For the text-containing cell, return its midpoint in [X, Y] coordinate format. 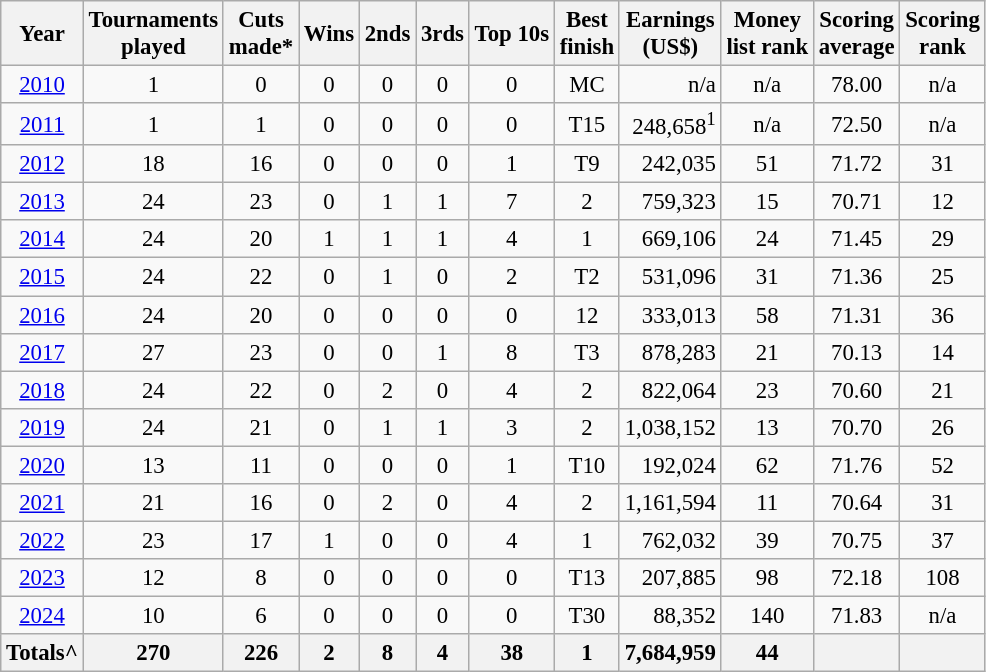
1,161,594 [670, 503]
71.31 [856, 315]
37 [942, 540]
T9 [586, 164]
T30 [586, 615]
88,352 [670, 615]
52 [942, 465]
2023 [42, 578]
Totals^ [42, 653]
T10 [586, 465]
270 [153, 653]
44 [767, 653]
51 [767, 164]
Cuts made* [260, 34]
70.71 [856, 202]
98 [767, 578]
25 [942, 277]
207,885 [670, 578]
27 [153, 352]
70.60 [856, 390]
248,6581 [670, 124]
29 [942, 239]
70.70 [856, 427]
MC [586, 85]
38 [512, 653]
108 [942, 578]
2015 [42, 277]
Earnings(US$) [670, 34]
Year [42, 34]
70.64 [856, 503]
10 [153, 615]
T13 [586, 578]
Moneylist rank [767, 34]
T2 [586, 277]
2016 [42, 315]
531,096 [670, 277]
3rds [443, 34]
2010 [42, 85]
762,032 [670, 540]
Scoring average [856, 34]
2024 [42, 615]
62 [767, 465]
2012 [42, 164]
58 [767, 315]
878,283 [670, 352]
T15 [586, 124]
70.75 [856, 540]
242,035 [670, 164]
72.18 [856, 578]
15 [767, 202]
71.36 [856, 277]
2021 [42, 503]
2019 [42, 427]
17 [260, 540]
7 [512, 202]
71.72 [856, 164]
T3 [586, 352]
Top 10s [512, 34]
2nds [387, 34]
226 [260, 653]
Tournaments played [153, 34]
70.13 [856, 352]
2014 [42, 239]
Best finish [586, 34]
Scoringrank [942, 34]
2022 [42, 540]
7,684,959 [670, 653]
2011 [42, 124]
669,106 [670, 239]
1,038,152 [670, 427]
192,024 [670, 465]
2017 [42, 352]
333,013 [670, 315]
2020 [42, 465]
759,323 [670, 202]
26 [942, 427]
71.83 [856, 615]
18 [153, 164]
71.45 [856, 239]
72.50 [856, 124]
140 [767, 615]
14 [942, 352]
71.76 [856, 465]
6 [260, 615]
Wins [330, 34]
36 [942, 315]
39 [767, 540]
3 [512, 427]
822,064 [670, 390]
2013 [42, 202]
2018 [42, 390]
78.00 [856, 85]
